Return the [x, y] coordinate for the center point of the cell that contains the specified text.  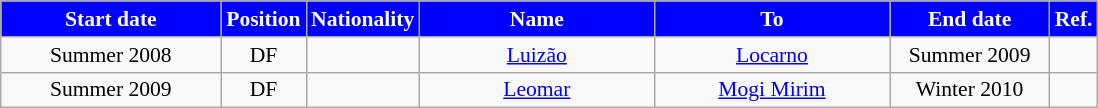
Leomar [536, 90]
Summer 2008 [111, 55]
Luizão [536, 55]
Locarno [772, 55]
Nationality [362, 19]
To [772, 19]
Mogi Mirim [772, 90]
Start date [111, 19]
Name [536, 19]
Winter 2010 [970, 90]
End date [970, 19]
Ref. [1074, 19]
Position [264, 19]
